Identify which cell holds the provided text, then report its (x, y) central coordinate. 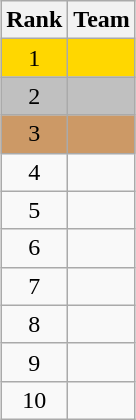
6 (34, 248)
9 (34, 362)
7 (34, 286)
8 (34, 324)
10 (34, 400)
4 (34, 172)
3 (34, 134)
2 (34, 96)
1 (34, 58)
Team (102, 20)
5 (34, 210)
Rank (34, 20)
